For the text-containing cell, return its midpoint in [X, Y] coordinate format. 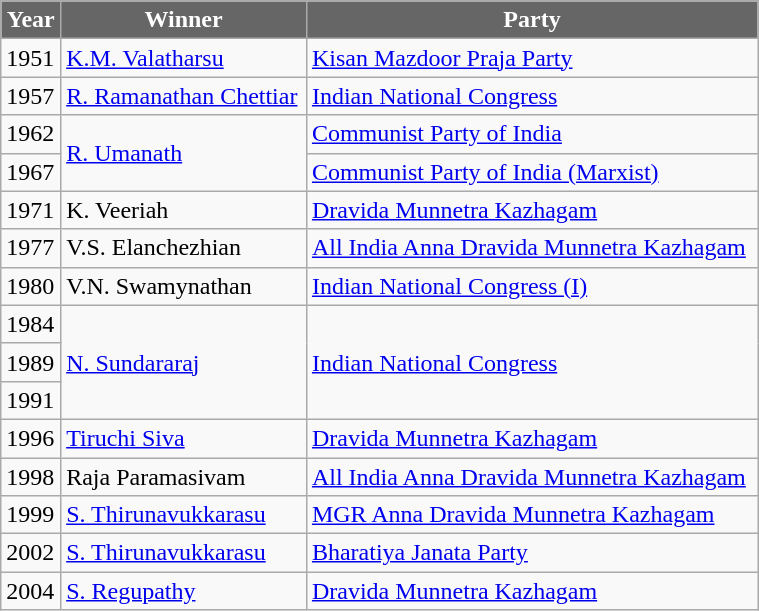
Communist Party of India [532, 134]
K.M. Valatharsu [184, 58]
R. Ramanathan Chettiar [184, 96]
1998 [31, 477]
Indian National Congress (I) [532, 286]
1991 [31, 400]
Winner [184, 20]
S. Regupathy [184, 591]
Communist Party of India (Marxist) [532, 172]
Party [532, 20]
1984 [31, 324]
1977 [31, 248]
V.S. Elanchezhian [184, 248]
1980 [31, 286]
1971 [31, 210]
1989 [31, 362]
1957 [31, 96]
K. Veeriah [184, 210]
1967 [31, 172]
2004 [31, 591]
1951 [31, 58]
1962 [31, 134]
Raja Paramasivam [184, 477]
Bharatiya Janata Party [532, 553]
Tiruchi Siva [184, 438]
R. Umanath [184, 153]
2002 [31, 553]
Kisan Mazdoor Praja Party [532, 58]
Year [31, 20]
1999 [31, 515]
1996 [31, 438]
V.N. Swamynathan [184, 286]
MGR Anna Dravida Munnetra Kazhagam [532, 515]
N. Sundararaj [184, 362]
